For the text-containing cell, return its midpoint in [X, Y] coordinate format. 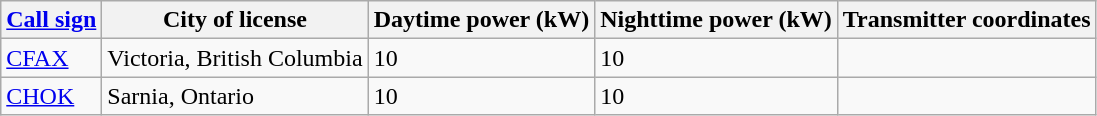
CHOK [52, 96]
CFAX [52, 58]
Transmitter coordinates [966, 20]
Daytime power (kW) [482, 20]
Victoria, British Columbia [235, 58]
Sarnia, Ontario [235, 96]
Call sign [52, 20]
Nighttime power (kW) [716, 20]
City of license [235, 20]
